Provide the [X, Y] coordinate of the cell's center where the given text is located.  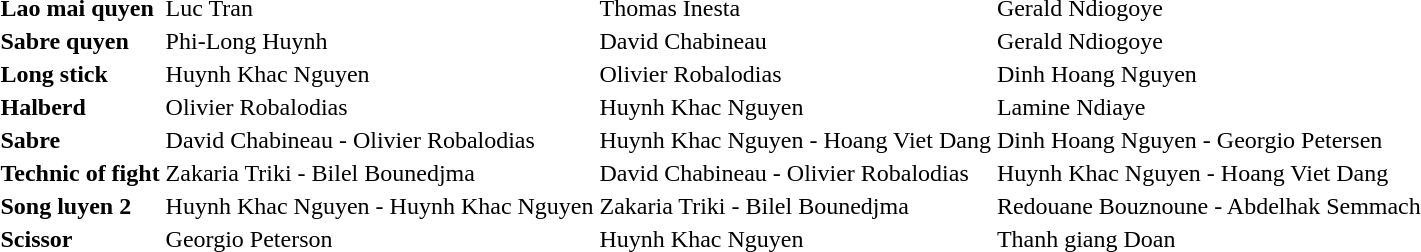
Huynh Khac Nguyen - Huynh Khac Nguyen [380, 206]
Phi-Long Huynh [380, 41]
Huynh Khac Nguyen - Hoang Viet Dang [795, 140]
David Chabineau [795, 41]
